Scan for the cell matching the given text and deliver its (X, Y) coordinate at center. 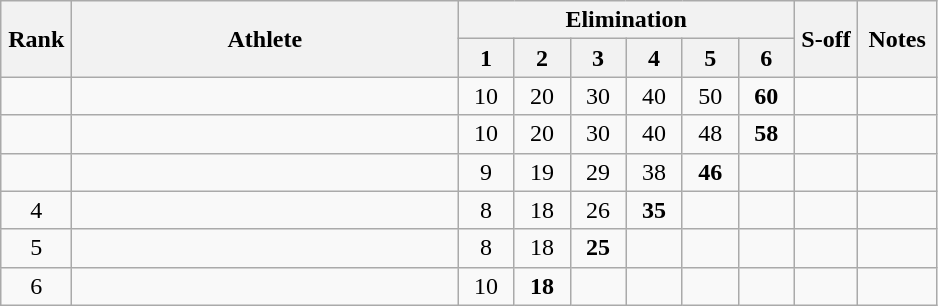
35 (654, 210)
Notes (898, 39)
2 (542, 58)
Athlete (265, 39)
9 (486, 172)
Rank (36, 39)
1 (486, 58)
46 (710, 172)
26 (598, 210)
60 (766, 96)
25 (598, 248)
48 (710, 134)
29 (598, 172)
3 (598, 58)
Elimination (626, 20)
38 (654, 172)
19 (542, 172)
S-off (826, 39)
58 (766, 134)
50 (710, 96)
